Provide the [X, Y] coordinate of the cell's center where the given text is located.  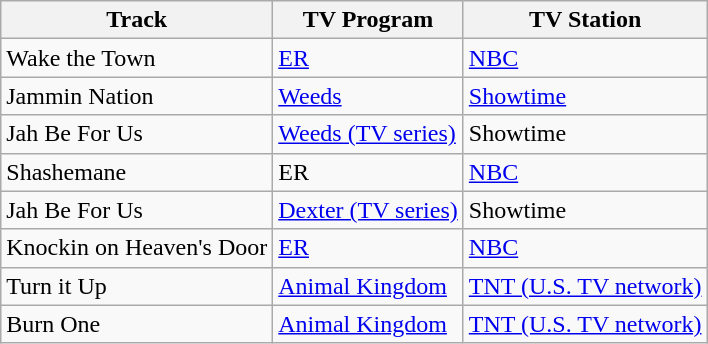
Burn One [137, 324]
Dexter (TV series) [368, 210]
Knockin on Heaven's Door [137, 248]
Shashemane [137, 172]
Jammin Nation [137, 96]
TV Station [585, 20]
Turn it Up [137, 286]
Track [137, 20]
Weeds (TV series) [368, 134]
Weeds [368, 96]
Wake the Town [137, 58]
TV Program [368, 20]
